Identify which cell holds the provided text, then report its [X, Y] central coordinate. 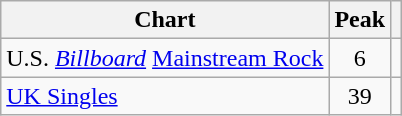
Peak [360, 20]
39 [360, 96]
6 [360, 58]
U.S. Billboard Mainstream Rock [165, 58]
Chart [165, 20]
UK Singles [165, 96]
